Extract the [X, Y] coordinate from the center of the cell holding the provided text.  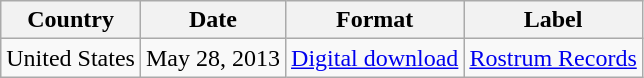
May 28, 2013 [212, 58]
Rostrum Records [553, 58]
Digital download [375, 58]
Label [553, 20]
Format [375, 20]
United States [71, 58]
Date [212, 20]
Country [71, 20]
